Return (X, Y) of the center of cell containing provided text 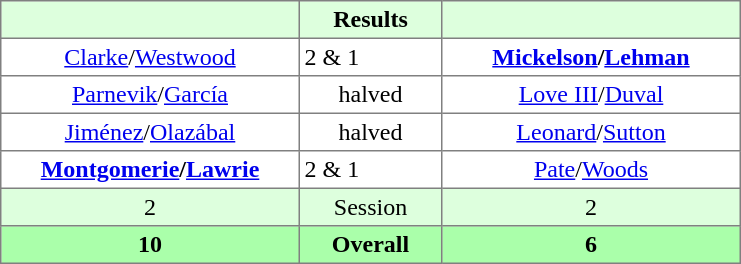
Parnevik/García (150, 95)
10 (150, 245)
Clarke/Westwood (150, 57)
Pate/Woods (591, 170)
Jiménez/Olazábal (150, 132)
Session (370, 207)
Love III/Duval (591, 95)
Montgomerie/Lawrie (150, 170)
Leonard/Sutton (591, 132)
Mickelson/Lehman (591, 57)
Results (370, 20)
Overall (370, 245)
6 (591, 245)
